Return (x, y) of the center of cell containing provided text 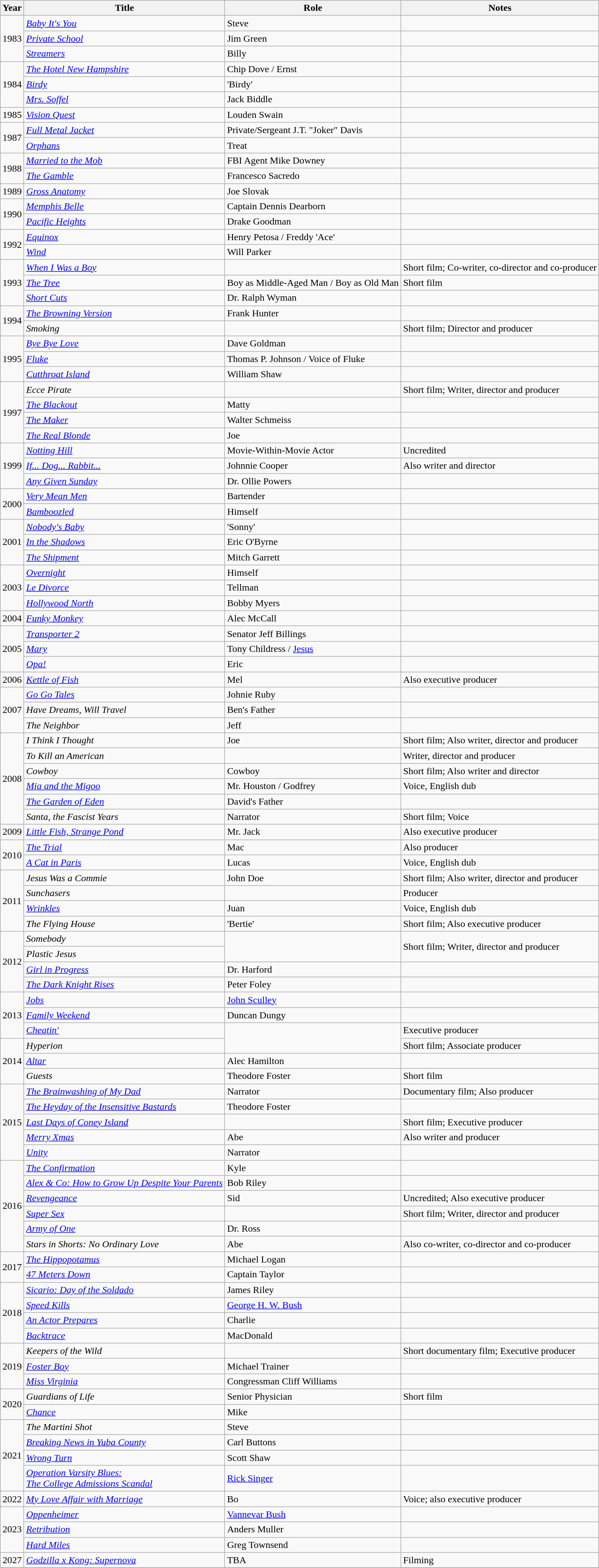
Sicario: Day of the Soldado (124, 1290)
Miss Virginia (124, 1381)
Vannevar Bush (313, 1514)
Hollywood North (124, 603)
An Actor Prepares (124, 1320)
The Trial (124, 847)
William Shaw (313, 374)
Alec Hamilton (313, 1061)
1993 (12, 283)
Voice; also executive producer (500, 1499)
George H. W. Bush (313, 1305)
Jeff (313, 725)
To Kill an American (124, 756)
Foster Boy (124, 1366)
Mike (313, 1412)
Nobody's Baby (124, 527)
Bo (313, 1499)
Chip Dove / Ernst (313, 69)
John Doe (313, 878)
Dave Goldman (313, 344)
Ben's Father (313, 710)
Short film; Also executive producer (500, 923)
Equinox (124, 237)
Alex & Co: How to Grow Up Despite Your Parents (124, 1183)
Louden Swain (313, 115)
Also producer (500, 847)
Notting Hill (124, 451)
2014 (12, 1061)
1984 (12, 84)
Hyperion (124, 1046)
Michael Trainer (313, 1366)
Plastic Jesus (124, 954)
Frank Hunter (313, 313)
Unity (124, 1152)
Short film; Voice (500, 817)
Walter Schmeiss (313, 420)
1985 (12, 115)
Also co-writer, co-director and co-producer (500, 1244)
Short film; Director and producer (500, 328)
Kettle of Fish (124, 680)
The Hotel New Hampshire (124, 69)
The Shipment (124, 557)
2008 (12, 779)
Juan (313, 908)
Will Parker (313, 252)
Le Divorce (124, 588)
Filming (500, 1560)
Short film; Associate producer (500, 1046)
Also writer and director (500, 466)
1988 (12, 168)
Thomas P. Johnson / Voice of Fluke (313, 359)
The Blackout (124, 405)
2018 (12, 1313)
Joe Slovak (313, 191)
Transporter 2 (124, 633)
Merry Xmas (124, 1137)
Bartender (313, 496)
Short film; Co-writer, co-director and co-producer (500, 267)
Stars in Shorts: No Ordinary Love (124, 1244)
Go Go Tales (124, 695)
2000 (12, 504)
Carl Buttons (313, 1443)
2009 (12, 832)
James Riley (313, 1290)
Altar (124, 1061)
Birdy (124, 84)
John Sculley (313, 1000)
In the Shadows (124, 542)
Also writer and producer (500, 1137)
Dr. Harford (313, 969)
Wind (124, 252)
Speed Kills (124, 1305)
2004 (12, 618)
2003 (12, 588)
Funky Monkey (124, 618)
Henry Petosa / Freddy 'Ace' (313, 237)
2019 (12, 1366)
Mel (313, 680)
Executive producer (500, 1030)
Bobby Myers (313, 603)
Jim Green (313, 38)
2013 (12, 1015)
1992 (12, 245)
Somebody (124, 939)
Wrinkles (124, 908)
2022 (12, 1499)
Oppenheimer (124, 1514)
Cheatin' (124, 1030)
Very Mean Men (124, 496)
Private School (124, 38)
Jobs (124, 1000)
TBA (313, 1560)
Year (12, 8)
Documentary film; Also producer (500, 1091)
Rick Singer (313, 1479)
Captain Dennis Dearborn (313, 206)
1989 (12, 191)
Memphis Belle (124, 206)
Bye Bye Love (124, 344)
Bamboozled (124, 512)
Short documentary film; Executive producer (500, 1351)
The Hippopotamus (124, 1259)
Duncan Dungy (313, 1015)
The Brainwashing of My Dad (124, 1091)
Godzilla x Kong: Supernova (124, 1560)
Have Dreams, Will Travel (124, 710)
2010 (12, 855)
Sid (313, 1198)
Scott Shaw (313, 1458)
Dr. Ross (313, 1229)
2016 (12, 1206)
Mr. Houston / Godfrey (313, 786)
Backtrace (124, 1335)
Revengeance (124, 1198)
Army of One (124, 1229)
Hard Miles (124, 1545)
Dr. Ralph Wyman (313, 298)
47 Meters Down (124, 1275)
Charlie (313, 1320)
Producer (500, 893)
Breaking News in Yuba County (124, 1443)
2021 (12, 1455)
Senior Physician (313, 1396)
FBI Agent Mike Downey (313, 160)
2020 (12, 1404)
Sunchasers (124, 893)
The Martini Shot (124, 1427)
2011 (12, 900)
Orphans (124, 145)
Opa! (124, 664)
Alec McCall (313, 618)
Treat (313, 145)
The Maker (124, 420)
Fluke (124, 359)
Girl in Progress (124, 969)
If... Dog... Rabbit... (124, 466)
Short film; Executive producer (500, 1122)
Short Cuts (124, 298)
Santa, the Fascist Years (124, 817)
Eric (313, 664)
Married to the Mob (124, 160)
Lucas (313, 862)
Last Days of Coney Island (124, 1122)
Mitch Garrett (313, 557)
Vision Quest (124, 115)
2012 (12, 962)
Boy as Middle-Aged Man / Boy as Old Man (313, 283)
1983 (12, 38)
1990 (12, 214)
Full Metal Jacket (124, 130)
Anders Muller (313, 1530)
Private/Sergeant J.T. "Joker" Davis (313, 130)
Jesus Was a Commie (124, 878)
2027 (12, 1560)
2006 (12, 680)
My Love Affair with Marriage (124, 1499)
1999 (12, 466)
The Real Blonde (124, 435)
The Tree (124, 283)
Uncredited (500, 451)
Role (313, 8)
'Sonny' (313, 527)
Congressman Cliff Williams (313, 1381)
Cutthroat Island (124, 374)
The Flying House (124, 923)
Tellman (313, 588)
Keepers of the Wild (124, 1351)
1994 (12, 321)
Writer, director and producer (500, 756)
Gross Anatomy (124, 191)
Captain Taylor (313, 1275)
I Think I Thought (124, 741)
Francesco Sacredo (313, 176)
Ecce Pirate (124, 389)
2005 (12, 649)
Tony Childress / Jesus (313, 649)
Dr. Ollie Powers (313, 481)
Jack Biddle (313, 99)
Family Weekend (124, 1015)
Mia and the Migoo (124, 786)
'Birdy' (313, 84)
Johnnie Cooper (313, 466)
Title (124, 8)
Retribution (124, 1530)
David's Father (313, 801)
'Bertie' (313, 923)
2023 (12, 1530)
Mary (124, 649)
1997 (12, 412)
Chance (124, 1412)
Michael Logan (313, 1259)
2007 (12, 710)
Uncredited; Also executive producer (500, 1198)
1987 (12, 138)
The Browning Version (124, 313)
Pacific Heights (124, 222)
MacDonald (313, 1335)
Bob Riley (313, 1183)
Operation Varsity Blues: The College Admissions Scandal (124, 1479)
Super Sex (124, 1214)
Any Given Sunday (124, 481)
Overnight (124, 573)
1995 (12, 359)
Eric O'Byrne (313, 542)
Movie-Within-Movie Actor (313, 451)
Little Fish, Strange Pond (124, 832)
Baby It's You (124, 23)
The Dark Knight Rises (124, 985)
The Garden of Eden (124, 801)
Mac (313, 847)
Wrong Turn (124, 1458)
When I Was a Boy (124, 267)
Greg Townsend (313, 1545)
The Neighbor (124, 725)
Mr. Jack (313, 832)
2015 (12, 1122)
Notes (500, 8)
Guests (124, 1076)
Kyle (313, 1168)
Short film; Also writer and director (500, 771)
A Cat in Paris (124, 862)
The Heyday of the Insensitive Bastards (124, 1107)
Johnie Ruby (313, 695)
Matty (313, 405)
Mrs. Soffel (124, 99)
Streamers (124, 54)
2017 (12, 1267)
2001 (12, 542)
The Gamble (124, 176)
Drake Goodman (313, 222)
The Confirmation (124, 1168)
Peter Foley (313, 985)
Guardians of Life (124, 1396)
Senator Jeff Billings (313, 633)
Billy (313, 54)
Smoking (124, 328)
